Return the (x, y) coordinate for the center point of the cell that contains the specified text.  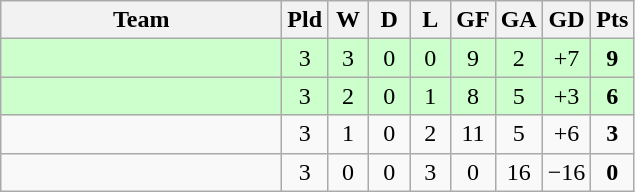
−16 (566, 172)
+7 (566, 58)
W (348, 20)
11 (473, 134)
GD (566, 20)
16 (518, 172)
+3 (566, 96)
8 (473, 96)
L (430, 20)
GF (473, 20)
6 (612, 96)
+6 (566, 134)
Pts (612, 20)
GA (518, 20)
Pld (305, 20)
D (390, 20)
Team (142, 20)
